Capture the cell that displays the provided text and extract its (x, y) central coordinate. 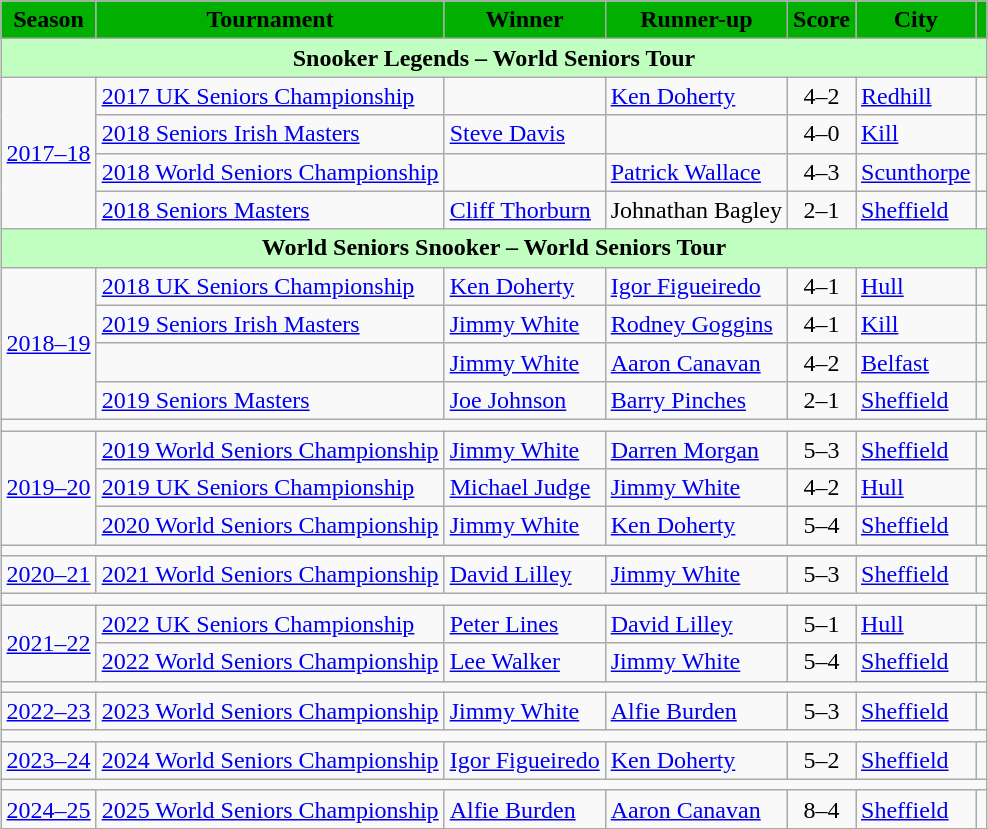
2018 Seniors Irish Masters (270, 134)
Belfast (916, 362)
2022 UK Seniors Championship (270, 624)
2020–21 (48, 575)
Darren Morgan (696, 449)
2021–22 (48, 643)
Tournament (270, 20)
Redhill (916, 96)
4–0 (822, 134)
2020 World Seniors Championship (270, 526)
8–4 (822, 809)
Lee Walker (524, 662)
2024 World Seniors Championship (270, 760)
Michael Judge (524, 488)
Johnathan Bagley (696, 210)
2022 World Seniors Championship (270, 662)
2022–23 (48, 711)
2018–19 (48, 343)
2018 UK Seniors Championship (270, 286)
Season (48, 20)
2019–20 (48, 487)
Snooker Legends – World Seniors Tour (494, 58)
Rodney Goggins (696, 324)
5–2 (822, 760)
Steve Davis (524, 134)
Scunthorpe (916, 172)
2025 World Seniors Championship (270, 809)
2024–25 (48, 809)
2021 World Seniors Championship (270, 575)
4–3 (822, 172)
2018 Seniors Masters (270, 210)
Cliff Thorburn (524, 210)
Score (822, 20)
2017 UK Seniors Championship (270, 96)
2019 Seniors Masters (270, 400)
2019 Seniors Irish Masters (270, 324)
City (916, 20)
2019 UK Seniors Championship (270, 488)
2019 World Seniors Championship (270, 449)
2023 World Seniors Championship (270, 711)
2017–18 (48, 153)
Runner-up (696, 20)
Barry Pinches (696, 400)
2018 World Seniors Championship (270, 172)
2023–24 (48, 760)
Winner (524, 20)
Peter Lines (524, 624)
5–1 (822, 624)
Patrick Wallace (696, 172)
Joe Johnson (524, 400)
World Seniors Snooker – World Seniors Tour (494, 248)
